Return the (X, Y) coordinate for the center point of the cell that contains the specified text.  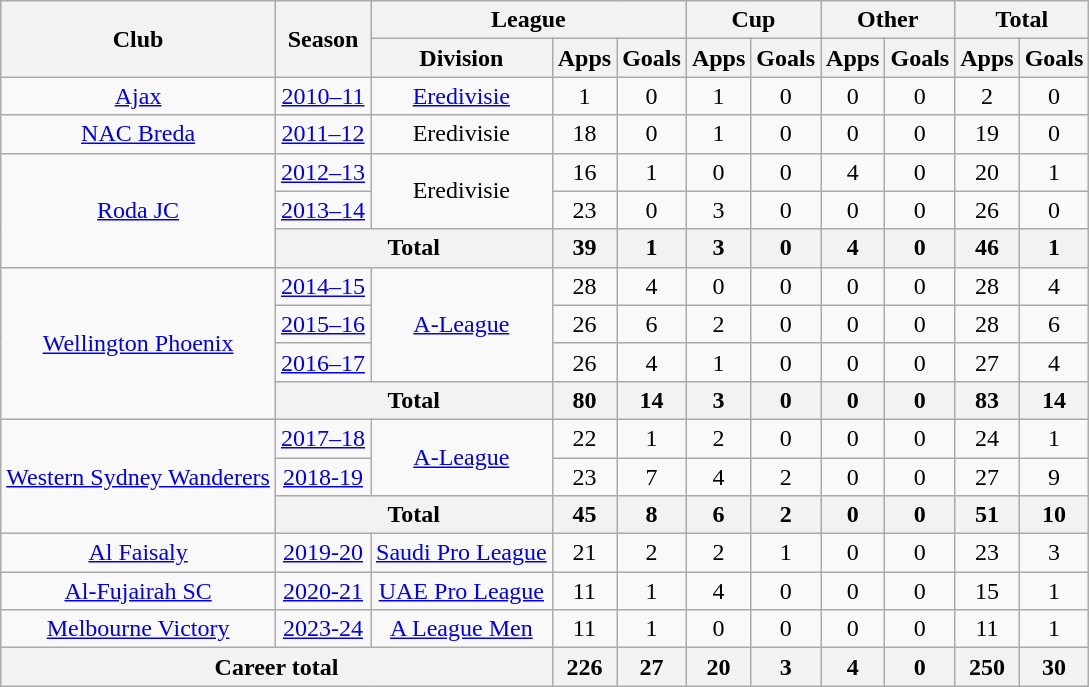
Ajax (138, 96)
19 (987, 134)
2019-20 (322, 553)
Roda JC (138, 210)
2012–13 (322, 172)
Wellington Phoenix (138, 343)
Season (322, 39)
Other (888, 20)
2016–17 (322, 362)
250 (987, 667)
83 (987, 400)
Western Sydney Wanderers (138, 476)
2011–12 (322, 134)
NAC Breda (138, 134)
UAE Pro League (461, 591)
30 (1054, 667)
Division (461, 58)
45 (584, 515)
Melbourne Victory (138, 629)
Club (138, 39)
2018-19 (322, 477)
Saudi Pro League (461, 553)
2023-24 (322, 629)
Career total (276, 667)
10 (1054, 515)
9 (1054, 477)
Al Faisaly (138, 553)
80 (584, 400)
Al-Fujairah SC (138, 591)
18 (584, 134)
2010–11 (322, 96)
2015–16 (322, 324)
51 (987, 515)
A League Men (461, 629)
39 (584, 248)
8 (652, 515)
Cup (753, 20)
League (528, 20)
46 (987, 248)
24 (987, 438)
15 (987, 591)
2013–14 (322, 210)
22 (584, 438)
2020-21 (322, 591)
2017–18 (322, 438)
21 (584, 553)
16 (584, 172)
7 (652, 477)
2014–15 (322, 286)
226 (584, 667)
